Return the [x, y] coordinate for the center point of the cell that contains the specified text.  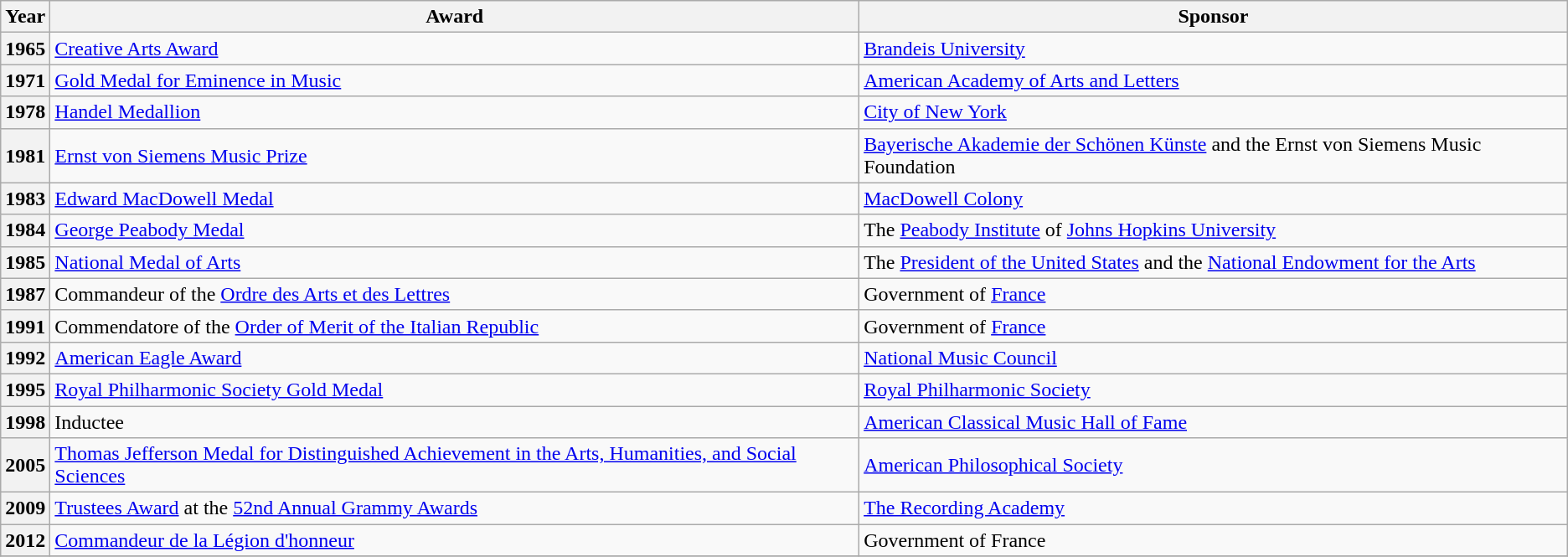
Thomas Jefferson Medal for Distinguished Achievement in the Arts, Humanities, and Social Sciences [455, 466]
1965 [25, 49]
Ernst von Siemens Music Prize [455, 156]
The Peabody Institute of Johns Hopkins University [1214, 230]
National Medal of Arts [455, 262]
1984 [25, 230]
American Academy of Arts and Letters [1214, 80]
1992 [25, 358]
National Music Council [1214, 358]
Creative Arts Award [455, 49]
1971 [25, 80]
1983 [25, 199]
Year [25, 17]
2009 [25, 508]
1981 [25, 156]
Bayerische Akademie der Schönen Künste and the Ernst von Siemens Music Foundation [1214, 156]
The Recording Academy [1214, 508]
Edward MacDowell Medal [455, 199]
1991 [25, 326]
Royal Philharmonic Society Gold Medal [455, 389]
American Philosophical Society [1214, 466]
The President of the United States and the National Endowment for the Arts [1214, 262]
1987 [25, 294]
2005 [25, 466]
Commendatore of the Order of Merit of the Italian Republic [455, 326]
George Peabody Medal [455, 230]
1978 [25, 112]
Trustees Award at the 52nd Annual Grammy Awards [455, 508]
1985 [25, 262]
1995 [25, 389]
Commandeur of the Ordre des Arts et des Lettres [455, 294]
City of New York [1214, 112]
American Classical Music Hall of Fame [1214, 421]
MacDowell Colony [1214, 199]
Inductee [455, 421]
2012 [25, 540]
Sponsor [1214, 17]
Handel Medallion [455, 112]
Brandeis University [1214, 49]
1998 [25, 421]
Royal Philharmonic Society [1214, 389]
Gold Medal for Eminence in Music [455, 80]
Award [455, 17]
American Eagle Award [455, 358]
Commandeur de la Légion d'honneur [455, 540]
